Provide the [X, Y] coordinate of the cell's center where the given text is located.  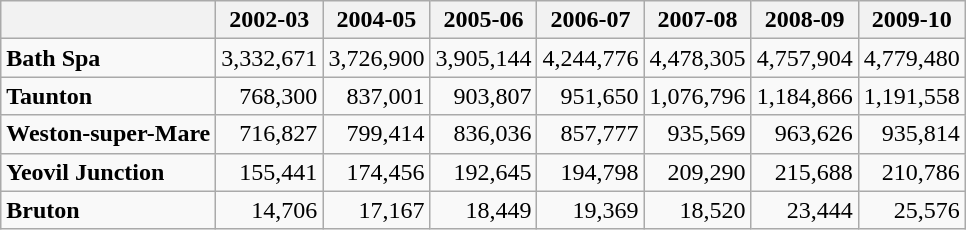
2002-03 [270, 20]
2008-09 [804, 20]
18,449 [484, 210]
903,807 [484, 96]
Bath Spa [108, 58]
215,688 [804, 172]
935,814 [912, 134]
174,456 [376, 172]
14,706 [270, 210]
3,332,671 [270, 58]
1,076,796 [698, 96]
4,478,305 [698, 58]
Bruton [108, 210]
19,369 [590, 210]
963,626 [804, 134]
210,786 [912, 172]
1,184,866 [804, 96]
17,167 [376, 210]
951,650 [590, 96]
4,244,776 [590, 58]
716,827 [270, 134]
18,520 [698, 210]
Yeovil Junction [108, 172]
3,726,900 [376, 58]
209,290 [698, 172]
837,001 [376, 96]
192,645 [484, 172]
23,444 [804, 210]
1,191,558 [912, 96]
857,777 [590, 134]
935,569 [698, 134]
155,441 [270, 172]
4,757,904 [804, 58]
2009-10 [912, 20]
768,300 [270, 96]
Weston-super-Mare [108, 134]
3,905,144 [484, 58]
Taunton [108, 96]
2005-06 [484, 20]
25,576 [912, 210]
2006-07 [590, 20]
4,779,480 [912, 58]
2007-08 [698, 20]
836,036 [484, 134]
2004-05 [376, 20]
194,798 [590, 172]
799,414 [376, 134]
